Find where the given text appears and provide that cell's center as (X, Y) coordinate. 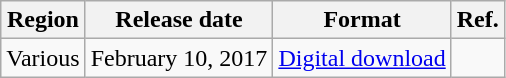
Digital download (362, 58)
Release date (179, 20)
Ref. (478, 20)
Format (362, 20)
February 10, 2017 (179, 58)
Various (43, 58)
Region (43, 20)
